Scan for the cell matching the given text and deliver its [X, Y] coordinate at center. 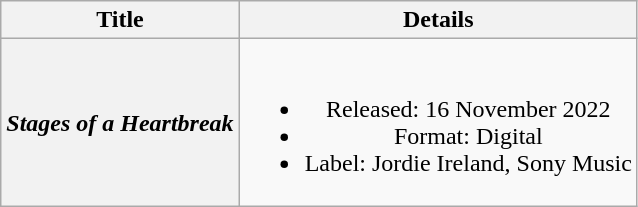
Released: 16 November 2022Format: DigitalLabel: Jordie Ireland, Sony Music [438, 122]
Stages of a Heartbreak [120, 122]
Title [120, 20]
Details [438, 20]
